Capture the cell that displays the provided text and extract its [x, y] central coordinate. 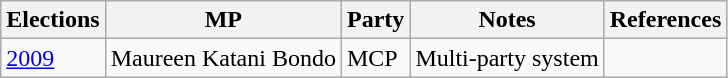
2009 [53, 58]
MCP [375, 58]
Party [375, 20]
Notes [507, 20]
MP [223, 20]
Multi-party system [507, 58]
References [666, 20]
Maureen Katani Bondo [223, 58]
Elections [53, 20]
